Determine the [X, Y] coordinate at the center of the cell enclosing the given text.  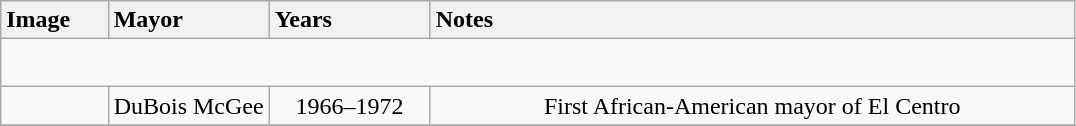
Image [54, 20]
Years [350, 20]
First African-American mayor of El Centro [752, 106]
Notes [752, 20]
DuBois McGee [188, 106]
Mayor [188, 20]
1966–1972 [350, 106]
